Detect which cell encompasses the target text, then output its (X, Y) center coordinate. 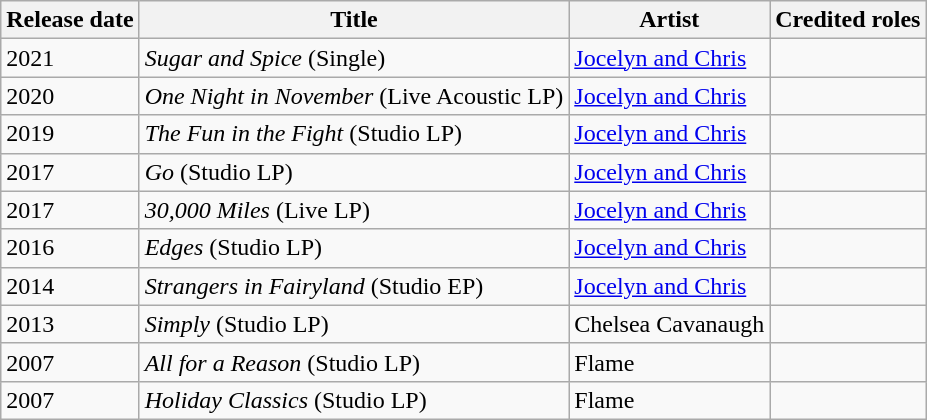
2013 (70, 324)
Edges (Studio LP) (354, 248)
2020 (70, 96)
Release date (70, 20)
30,000 Miles (Live LP) (354, 210)
2014 (70, 286)
The Fun in the Fight (Studio LP) (354, 134)
2019 (70, 134)
Artist (670, 20)
Go (Studio LP) (354, 172)
2016 (70, 248)
2021 (70, 58)
Sugar and Spice (Single) (354, 58)
Strangers in Fairyland (Studio EP) (354, 286)
All for a Reason (Studio LP) (354, 362)
Credited roles (848, 20)
Title (354, 20)
Chelsea Cavanaugh (670, 324)
Simply (Studio LP) (354, 324)
One Night in November (Live Acoustic LP) (354, 96)
Holiday Classics (Studio LP) (354, 400)
